Extract the [x, y] coordinate from the center of the cell holding the provided text.  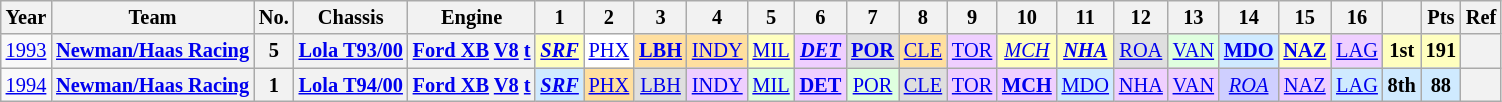
7 [872, 17]
1st [1402, 51]
3 [660, 17]
12 [1141, 17]
8th [1402, 85]
2 [609, 17]
Lola T94/00 [351, 85]
6 [821, 17]
Chassis [351, 17]
14 [1249, 17]
1993 [26, 51]
8 [923, 17]
13 [1194, 17]
Lola T93/00 [351, 51]
No. [274, 17]
4 [718, 17]
10 [1027, 17]
Year [26, 17]
16 [1357, 17]
88 [1441, 85]
Engine [472, 17]
15 [1304, 17]
11 [1086, 17]
Team [152, 17]
191 [1441, 51]
Pts [1441, 17]
9 [972, 17]
1994 [26, 85]
Ref [1481, 17]
